Find where the given text appears and provide that cell's center as [x, y] coordinate. 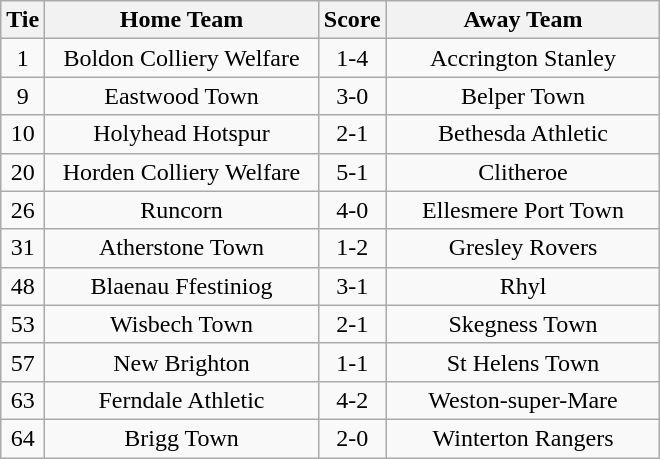
Blaenau Ffestiniog [182, 286]
New Brighton [182, 362]
Away Team [523, 20]
1-2 [352, 248]
3-1 [352, 286]
57 [23, 362]
Holyhead Hotspur [182, 134]
Gresley Rovers [523, 248]
Tie [23, 20]
Skegness Town [523, 324]
Winterton Rangers [523, 438]
Bethesda Athletic [523, 134]
20 [23, 172]
4-2 [352, 400]
Ferndale Athletic [182, 400]
St Helens Town [523, 362]
Score [352, 20]
Eastwood Town [182, 96]
Rhyl [523, 286]
64 [23, 438]
1-4 [352, 58]
1-1 [352, 362]
53 [23, 324]
4-0 [352, 210]
3-0 [352, 96]
Atherstone Town [182, 248]
Clitheroe [523, 172]
48 [23, 286]
2-0 [352, 438]
31 [23, 248]
10 [23, 134]
63 [23, 400]
1 [23, 58]
Ellesmere Port Town [523, 210]
Accrington Stanley [523, 58]
5-1 [352, 172]
26 [23, 210]
Horden Colliery Welfare [182, 172]
9 [23, 96]
Runcorn [182, 210]
Wisbech Town [182, 324]
Boldon Colliery Welfare [182, 58]
Belper Town [523, 96]
Brigg Town [182, 438]
Weston-super-Mare [523, 400]
Home Team [182, 20]
